Scan for the cell matching the given text and deliver its [x, y] coordinate at center. 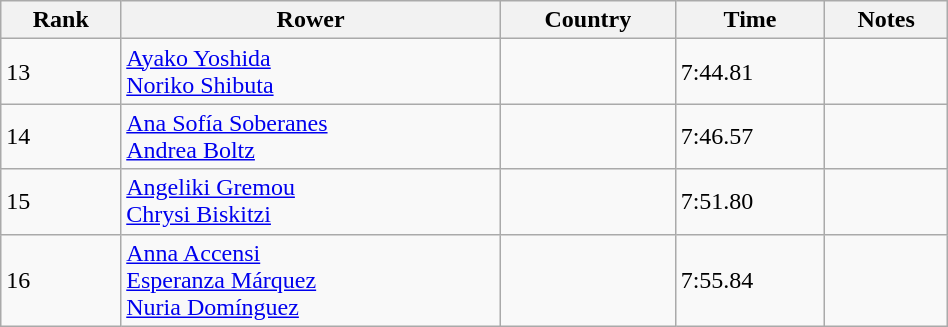
Anna AccensiEsperanza MárquezNuria Domínguez [311, 280]
Notes [886, 20]
Rank [61, 20]
15 [61, 202]
7:44.81 [750, 72]
Ayako YoshidaNoriko Shibuta [311, 72]
Country [588, 20]
14 [61, 136]
13 [61, 72]
Ana Sofía SoberanesAndrea Boltz [311, 136]
Time [750, 20]
7:51.80 [750, 202]
7:46.57 [750, 136]
Rower [311, 20]
16 [61, 280]
7:55.84 [750, 280]
Angeliki GremouChrysi Biskitzi [311, 202]
